Capture the cell that displays the provided text and extract its [x, y] central coordinate. 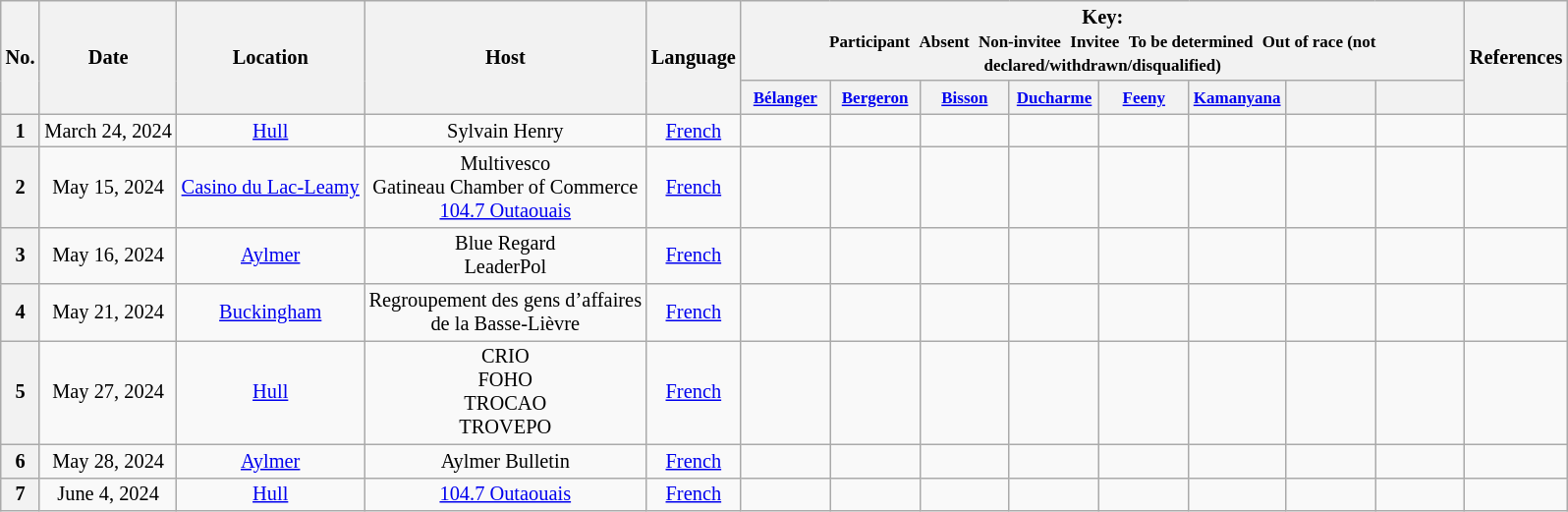
Bélanger [786, 97]
June 4, 2024 [108, 494]
MultivescoGatineau Chamber of Commerce104.7 Outaouais [505, 187]
May 21, 2024 [108, 313]
Aylmer Bulletin [505, 461]
References [1516, 57]
Location [271, 57]
Kamanyana [1237, 97]
7 [21, 494]
Bergeron [874, 97]
May 28, 2024 [108, 461]
Language [694, 57]
Ducharme [1053, 97]
6 [21, 461]
4 [21, 313]
March 24, 2024 [108, 131]
104.7 Outaouais [505, 494]
Regroupement des gens d’affairesde la Basse-Lièvre [505, 313]
No. [21, 57]
May 27, 2024 [108, 392]
CRIOFOHOTROCAOTROVEPO [505, 392]
Feeny [1144, 97]
May 16, 2024 [108, 256]
Host [505, 57]
Key: Participant Absent Non-invitee Invitee To be determined Out of race (not declared/withdrawn/disqualified) [1102, 40]
1 [21, 131]
Sylvain Henry [505, 131]
3 [21, 256]
Buckingham [271, 313]
Date [108, 57]
Blue RegardLeaderPol [505, 256]
2 [21, 187]
Casino du Lac-Leamy [271, 187]
Bisson [965, 97]
May 15, 2024 [108, 187]
5 [21, 392]
